Output the [x, y] coordinate of the center of the cell containing the given text.  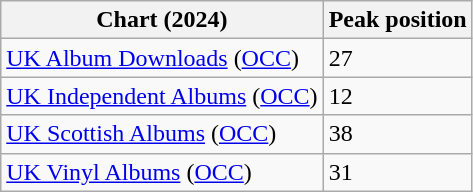
Chart (2024) [162, 20]
Peak position [398, 20]
27 [398, 58]
12 [398, 96]
UK Vinyl Albums (OCC) [162, 172]
38 [398, 134]
31 [398, 172]
UK Scottish Albums (OCC) [162, 134]
UK Independent Albums (OCC) [162, 96]
UK Album Downloads (OCC) [162, 58]
